Extract the (X, Y) coordinate from the center of the cell holding the provided text.  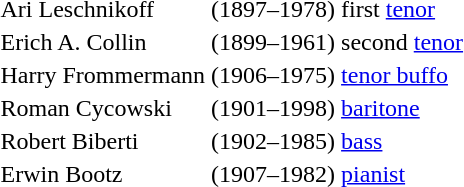
(1901–1998) (274, 108)
(1899–1961) (274, 42)
(1902–1985) (274, 141)
(1906–1975) (274, 75)
